Extract the [x, y] coordinate from the center of the cell holding the provided text.  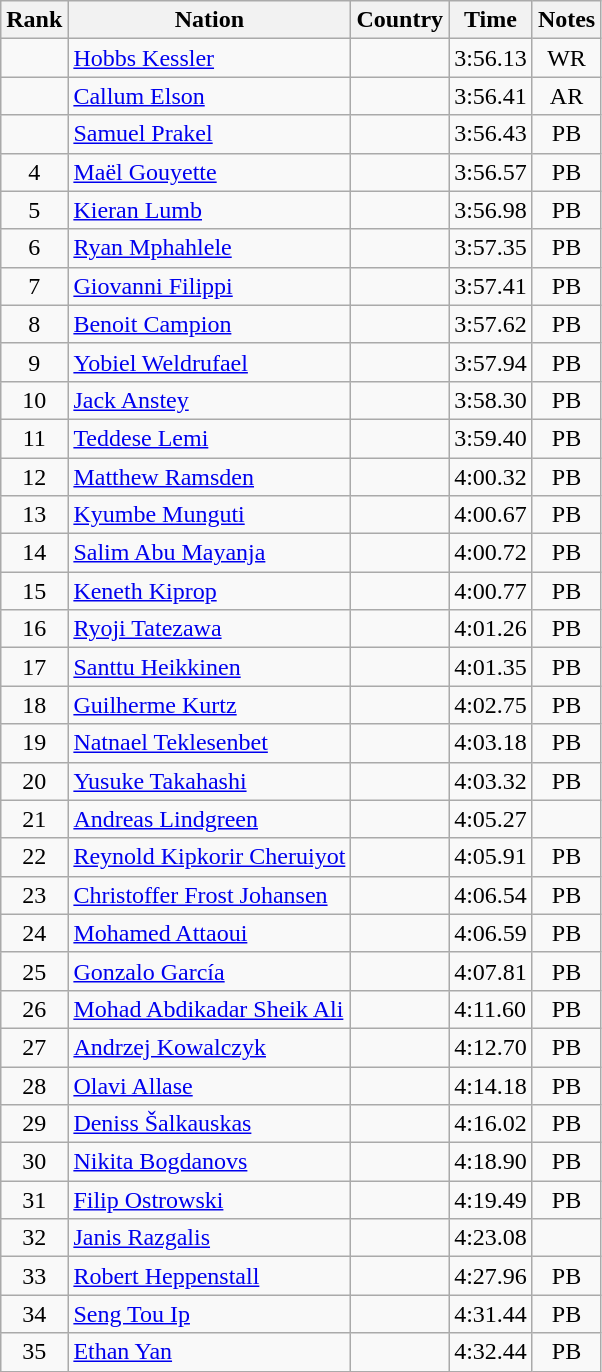
29 [34, 1124]
Deniss Šalkauskas [210, 1124]
3:56.57 [491, 172]
12 [34, 477]
Notes [566, 20]
3:56.13 [491, 58]
23 [34, 895]
Andreas Lindgreen [210, 819]
Jack Anstey [210, 400]
33 [34, 1276]
32 [34, 1238]
20 [34, 781]
27 [34, 1047]
4:11.60 [491, 1009]
22 [34, 857]
4:03.32 [491, 781]
4:03.18 [491, 743]
4:05.91 [491, 857]
Hobbs Kessler [210, 58]
4:32.44 [491, 1352]
3:56.41 [491, 96]
Nikita Bogdanovs [210, 1162]
4:12.70 [491, 1047]
Maël Gouyette [210, 172]
Teddese Lemi [210, 438]
14 [34, 553]
AR [566, 96]
3:57.94 [491, 362]
Andrzej Kowalczyk [210, 1047]
4:14.18 [491, 1085]
Kieran Lumb [210, 210]
4:01.26 [491, 629]
31 [34, 1200]
Yobiel Weldrufael [210, 362]
Samuel Prakel [210, 134]
Matthew Ramsden [210, 477]
Ryan Mphahlele [210, 248]
3:59.40 [491, 438]
4:01.35 [491, 667]
Santtu Heikkinen [210, 667]
Yusuke Takahashi [210, 781]
Gonzalo García [210, 971]
Olavi Allase [210, 1085]
4:27.96 [491, 1276]
Ethan Yan [210, 1352]
Guilherme Kurtz [210, 705]
15 [34, 591]
Christoffer Frost Johansen [210, 895]
4:06.59 [491, 933]
3:57.41 [491, 286]
4:06.54 [491, 895]
3:56.43 [491, 134]
17 [34, 667]
3:57.62 [491, 324]
9 [34, 362]
7 [34, 286]
24 [34, 933]
18 [34, 705]
4:02.75 [491, 705]
Kyumbe Munguti [210, 515]
4:00.72 [491, 553]
Keneth Kiprop [210, 591]
4:31.44 [491, 1314]
Robert Heppenstall [210, 1276]
6 [34, 248]
16 [34, 629]
30 [34, 1162]
8 [34, 324]
Natnael Teklesenbet [210, 743]
3:58.30 [491, 400]
Callum Elson [210, 96]
34 [34, 1314]
Seng Tou Ip [210, 1314]
35 [34, 1352]
3:57.35 [491, 248]
4:00.67 [491, 515]
Reynold Kipkorir Cheruiyot [210, 857]
4:00.32 [491, 477]
19 [34, 743]
3:56.98 [491, 210]
4:18.90 [491, 1162]
Janis Razgalis [210, 1238]
11 [34, 438]
4 [34, 172]
Giovanni Filippi [210, 286]
WR [566, 58]
Rank [34, 20]
5 [34, 210]
26 [34, 1009]
Mohamed Attaoui [210, 933]
4:23.08 [491, 1238]
4:19.49 [491, 1200]
Ryoji Tatezawa [210, 629]
Filip Ostrowski [210, 1200]
4:07.81 [491, 971]
Country [400, 20]
28 [34, 1085]
Time [491, 20]
21 [34, 819]
Mohad Abdikadar Sheik Ali [210, 1009]
4:00.77 [491, 591]
25 [34, 971]
Nation [210, 20]
4:05.27 [491, 819]
10 [34, 400]
Benoit Campion [210, 324]
13 [34, 515]
Salim Abu Mayanja [210, 553]
4:16.02 [491, 1124]
